Locate the cell with the specified text and output its [x, y] center coordinate. 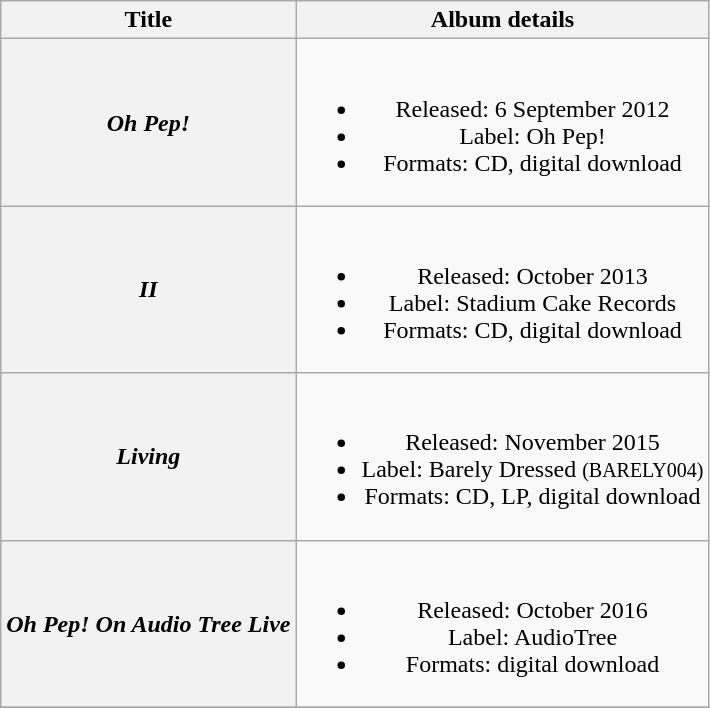
Released: October 2016Label: AudioTreeFormats: digital download [502, 624]
Released: October 2013Label: Stadium Cake RecordsFormats: CD, digital download [502, 290]
Released: November 2015Label: Barely Dressed (BARELY004)Formats: CD, LP, digital download [502, 456]
Album details [502, 20]
Living [148, 456]
Oh Pep! [148, 122]
II [148, 290]
Oh Pep! On Audio Tree Live [148, 624]
Title [148, 20]
Released: 6 September 2012Label: Oh Pep!Formats: CD, digital download [502, 122]
